Scan for the cell matching the given text and deliver its (X, Y) coordinate at center. 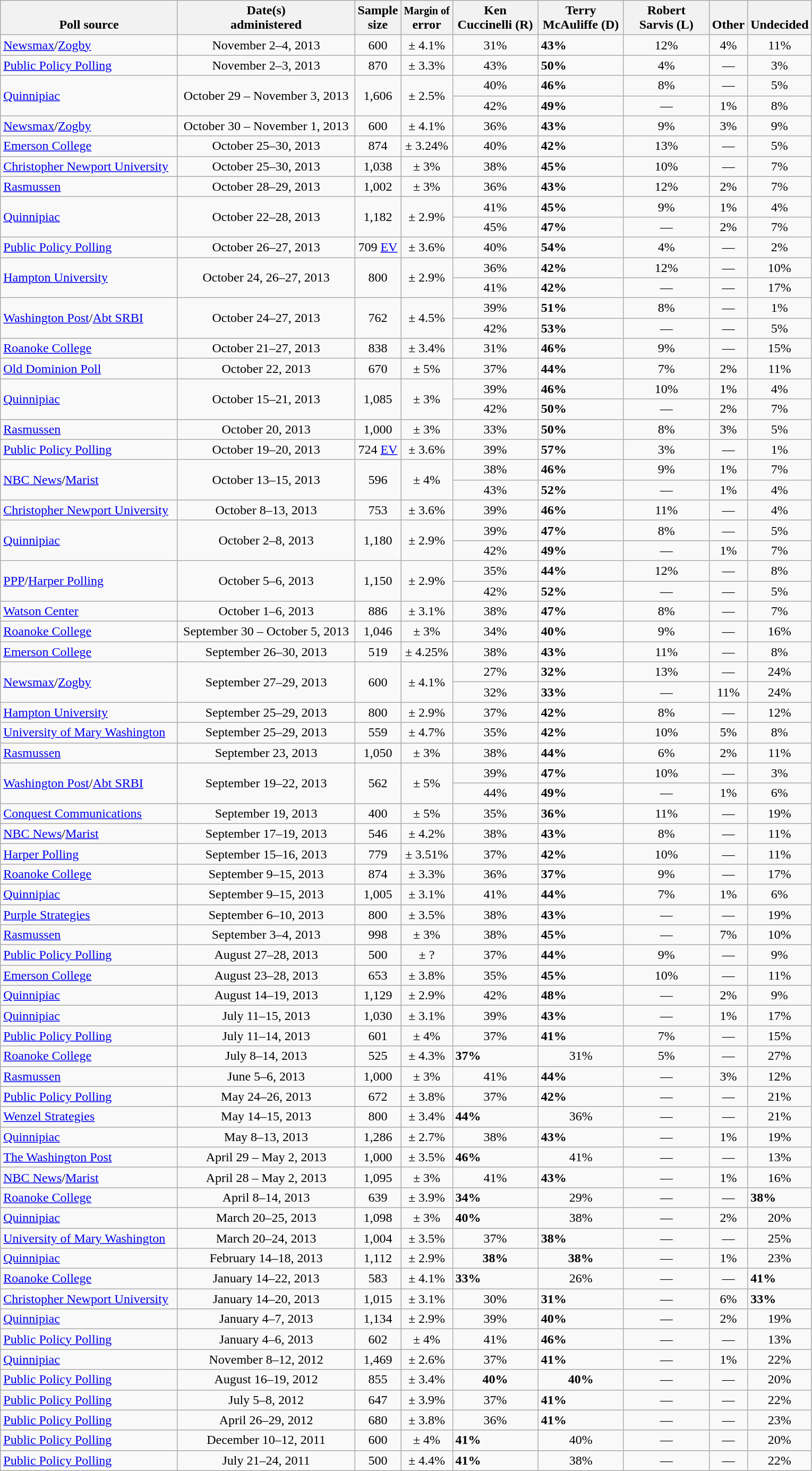
709 EV (378, 247)
October 8–13, 2013 (266, 510)
886 (378, 611)
March 20–24, 2013 (266, 1238)
855 (378, 1380)
July 11–14, 2013 (266, 1036)
1,030 (378, 1016)
1,606 (378, 96)
653 (378, 975)
1,002 (378, 186)
1,005 (378, 894)
Purple Strategies (89, 914)
51% (581, 308)
583 (378, 1279)
670 (378, 369)
1,134 (378, 1319)
762 (378, 318)
647 (378, 1400)
Undecided (780, 18)
25% (780, 1238)
672 (378, 1096)
1,129 (378, 996)
724 EV (378, 449)
January 4–7, 2013 (266, 1319)
September 19, 2013 (266, 813)
October 24–27, 2013 (266, 318)
May 8–13, 2013 (266, 1137)
Poll source (89, 18)
1,015 (378, 1299)
± 3.24% (427, 146)
1,469 (378, 1359)
753 (378, 510)
July 21–24, 2011 (266, 1460)
October 5–6, 2013 (266, 581)
525 (378, 1056)
July 5–8, 2012 (266, 1400)
1,050 (378, 753)
October 15–21, 2013 (266, 399)
± 4.5% (427, 318)
Wenzel Strategies (89, 1117)
May 24–26, 2013 (266, 1096)
September 17–19, 2013 (266, 834)
January 14–20, 2013 (266, 1299)
September 30 – October 5, 2013 (266, 632)
October 29 – November 3, 2013 (266, 96)
August 16–19, 2012 (266, 1380)
September 19–22, 2013 (266, 783)
PPP/Harper Polling (89, 581)
June 5–6, 2013 (266, 1076)
TerryMcAuliffe (D) (581, 18)
546 (378, 834)
March 20–25, 2013 (266, 1218)
1,286 (378, 1137)
January 4–6, 2013 (266, 1339)
October 22–28, 2013 (266, 217)
September 3–4, 2013 (266, 935)
1,182 (378, 217)
November 8–12, 2012 (266, 1359)
RobertSarvis (L) (666, 18)
1,095 (378, 1177)
519 (378, 652)
Date(s)administered (266, 18)
26% (581, 1279)
August 14–19, 2013 (266, 996)
September 26–30, 2013 (266, 652)
Conquest Communications (89, 813)
± 2.5% (427, 96)
1,112 (378, 1259)
The Washington Post (89, 1157)
± 2.7% (427, 1137)
57% (581, 449)
29% (581, 1197)
680 (378, 1420)
Watson Center (89, 611)
± 4.4% (427, 1460)
± 4.25% (427, 652)
± 4.7% (427, 733)
± 4.3% (427, 1056)
602 (378, 1339)
838 (378, 348)
October 26–27, 2013 (266, 247)
639 (378, 1197)
53% (581, 328)
September 27–29, 2013 (266, 682)
February 14–18, 2013 (266, 1259)
400 (378, 813)
30% (495, 1299)
562 (378, 783)
± 4.2% (427, 834)
± 3.51% (427, 854)
September 23, 2013 (266, 753)
May 14–15, 2013 (266, 1117)
October 2–8, 2013 (266, 540)
October 13–15, 2013 (266, 480)
July 8–14, 2013 (266, 1056)
November 2–3, 2013 (266, 65)
April 29 – May 2, 2013 (266, 1157)
Old Dominion Poll (89, 369)
October 19–20, 2013 (266, 449)
August 27–28, 2013 (266, 955)
October 24, 26–27, 2013 (266, 277)
October 28–29, 2013 (266, 186)
1,004 (378, 1238)
779 (378, 854)
October 20, 2013 (266, 429)
Harper Polling (89, 854)
April 28 – May 2, 2013 (266, 1177)
September 6–10, 2013 (266, 914)
August 23–28, 2013 (266, 975)
596 (378, 480)
September 15–16, 2013 (266, 854)
1,098 (378, 1218)
998 (378, 935)
1,180 (378, 540)
870 (378, 65)
559 (378, 733)
October 1–6, 2013 (266, 611)
October 22, 2013 (266, 369)
December 10–12, 2011 (266, 1440)
± ? (427, 955)
601 (378, 1036)
± 2.6% (427, 1359)
January 14–22, 2013 (266, 1279)
Other (728, 18)
April 26–29, 2012 (266, 1420)
July 11–15, 2013 (266, 1016)
1,046 (378, 632)
April 8–14, 2013 (266, 1197)
Samplesize (378, 18)
48% (581, 996)
October 30 – November 1, 2013 (266, 126)
KenCuccinelli (R) (495, 18)
Margin oferror (427, 18)
54% (581, 247)
1,085 (378, 399)
October 21–27, 2013 (266, 348)
1,150 (378, 581)
November 2–4, 2013 (266, 45)
1,038 (378, 166)
